Identify which cell holds the provided text, then report its [x, y] central coordinate. 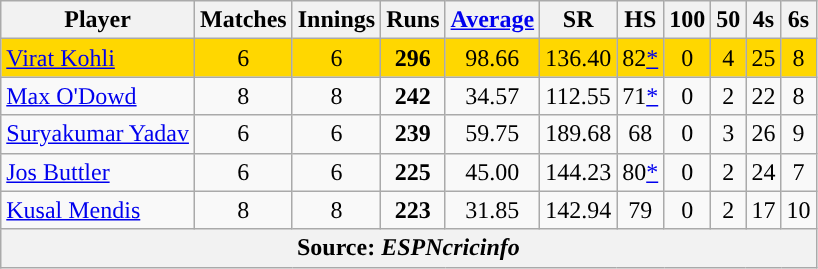
79 [640, 210]
4s [764, 20]
26 [764, 134]
98.66 [492, 58]
Suryakumar Yadav [98, 134]
7 [798, 172]
Source: ESPNcricinfo [408, 248]
SR [578, 20]
Kusal Mendis [98, 210]
Innings [336, 20]
59.75 [492, 134]
189.68 [578, 134]
242 [413, 96]
223 [413, 210]
Player [98, 20]
17 [764, 210]
3 [728, 134]
HS [640, 20]
25 [764, 58]
144.23 [578, 172]
24 [764, 172]
100 [688, 20]
9 [798, 134]
112.55 [578, 96]
Max O'Dowd [98, 96]
34.57 [492, 96]
4 [728, 58]
142.94 [578, 210]
31.85 [492, 210]
Matches [243, 20]
82* [640, 58]
80* [640, 172]
68 [640, 134]
296 [413, 58]
10 [798, 210]
Average [492, 20]
Virat Kohli [98, 58]
Runs [413, 20]
6s [798, 20]
239 [413, 134]
50 [728, 20]
71* [640, 96]
Jos Buttler [98, 172]
22 [764, 96]
136.40 [578, 58]
225 [413, 172]
45.00 [492, 172]
